Provide the (X, Y) coordinate of the cell's center where the given text is located.  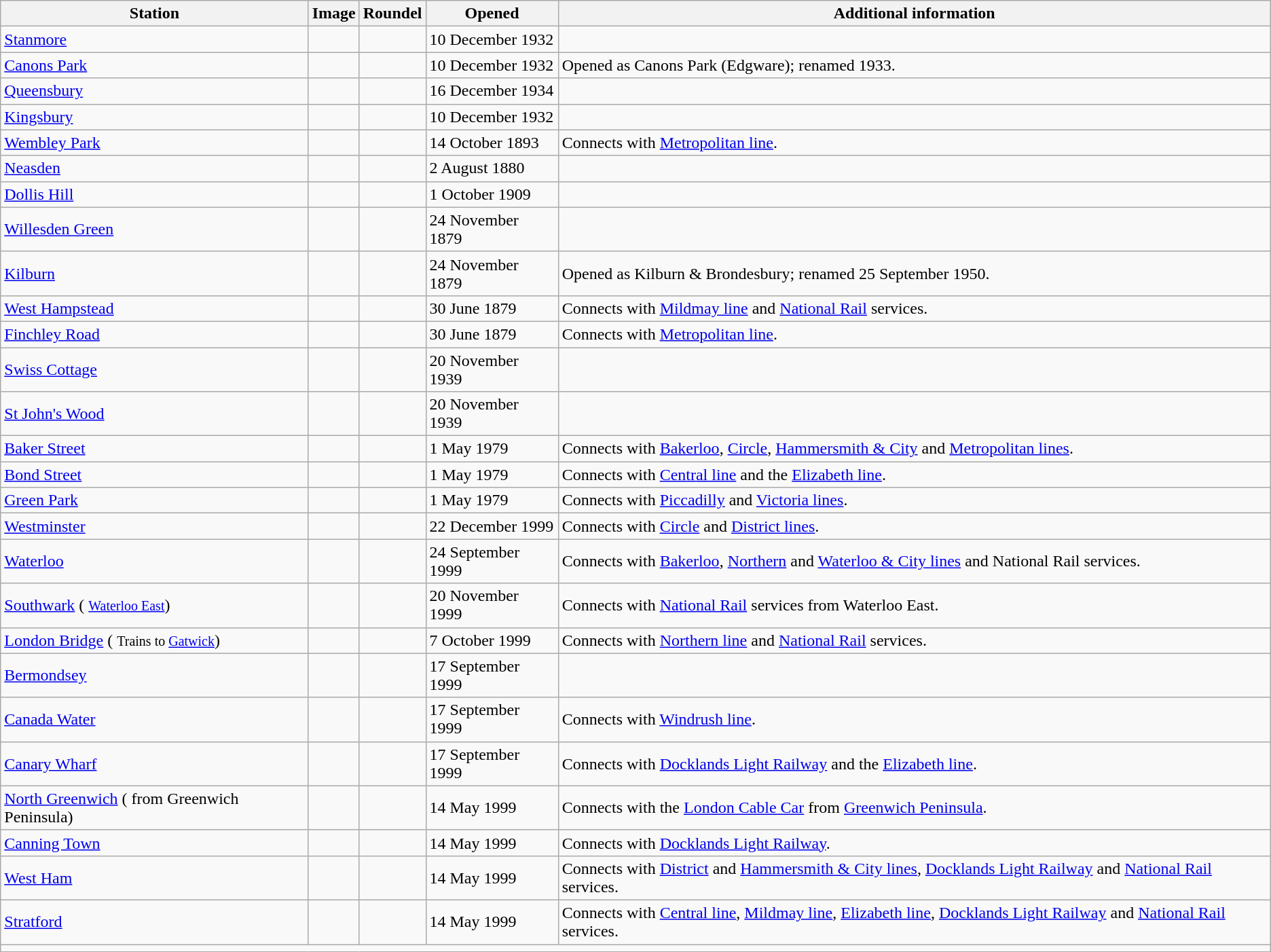
Waterloo (155, 561)
Additional information (914, 14)
Connects with Windrush line. (914, 720)
Connects with Central line and the Elizabeth line. (914, 475)
Connects with Central line, Mildmay line, Elizabeth line, Docklands Light Railway and National Rail services. (914, 922)
Connects with Docklands Light Railway. (914, 843)
Connects with District and Hammersmith & City lines, Docklands Light Railway and National Rail services. (914, 877)
St John's Wood (155, 414)
Opened as Canons Park (Edgware); renamed 1933. (914, 65)
Baker Street (155, 449)
Neasden (155, 168)
Opened (492, 14)
Canary Wharf (155, 763)
Canada Water (155, 720)
Kingsbury (155, 117)
20 November 1999 (492, 606)
Stratford (155, 922)
Westminster (155, 526)
Queensbury (155, 91)
Connects with Circle and District lines. (914, 526)
22 December 1999 (492, 526)
Green Park (155, 500)
London Bridge ( Trains to Gatwick) (155, 640)
Connects with Northern line and National Rail services. (914, 640)
Bermondsey (155, 675)
Connects with National Rail services from Waterloo East. (914, 606)
Swiss Cottage (155, 369)
2 August 1880 (492, 168)
Southwark ( Waterloo East) (155, 606)
Finchley Road (155, 334)
Kilburn (155, 273)
Stanmore (155, 39)
24 September 1999 (492, 561)
Station (155, 14)
Connects with the London Cable Car from Greenwich Peninsula. (914, 808)
Connects with Bakerloo, Northern and Waterloo & City lines and National Rail services. (914, 561)
Canons Park (155, 65)
Opened as Kilburn & Brondesbury; renamed 25 September 1950. (914, 273)
14 October 1893 (492, 143)
Connects with Mildmay line and National Rail services. (914, 308)
West Ham (155, 877)
North Greenwich ( from Greenwich Peninsula) (155, 808)
Roundel (392, 14)
7 October 1999 (492, 640)
West Hampstead (155, 308)
Connects with Bakerloo, Circle, Hammersmith & City and Metropolitan lines. (914, 449)
Willesden Green (155, 230)
Canning Town (155, 843)
Dollis Hill (155, 194)
Bond Street (155, 475)
Connects with Piccadilly and Victoria lines. (914, 500)
Wembley Park (155, 143)
1 October 1909 (492, 194)
Image (334, 14)
Connects with Docklands Light Railway and the Elizabeth line. (914, 763)
16 December 1934 (492, 91)
